Capture the cell that displays the provided text and extract its (X, Y) central coordinate. 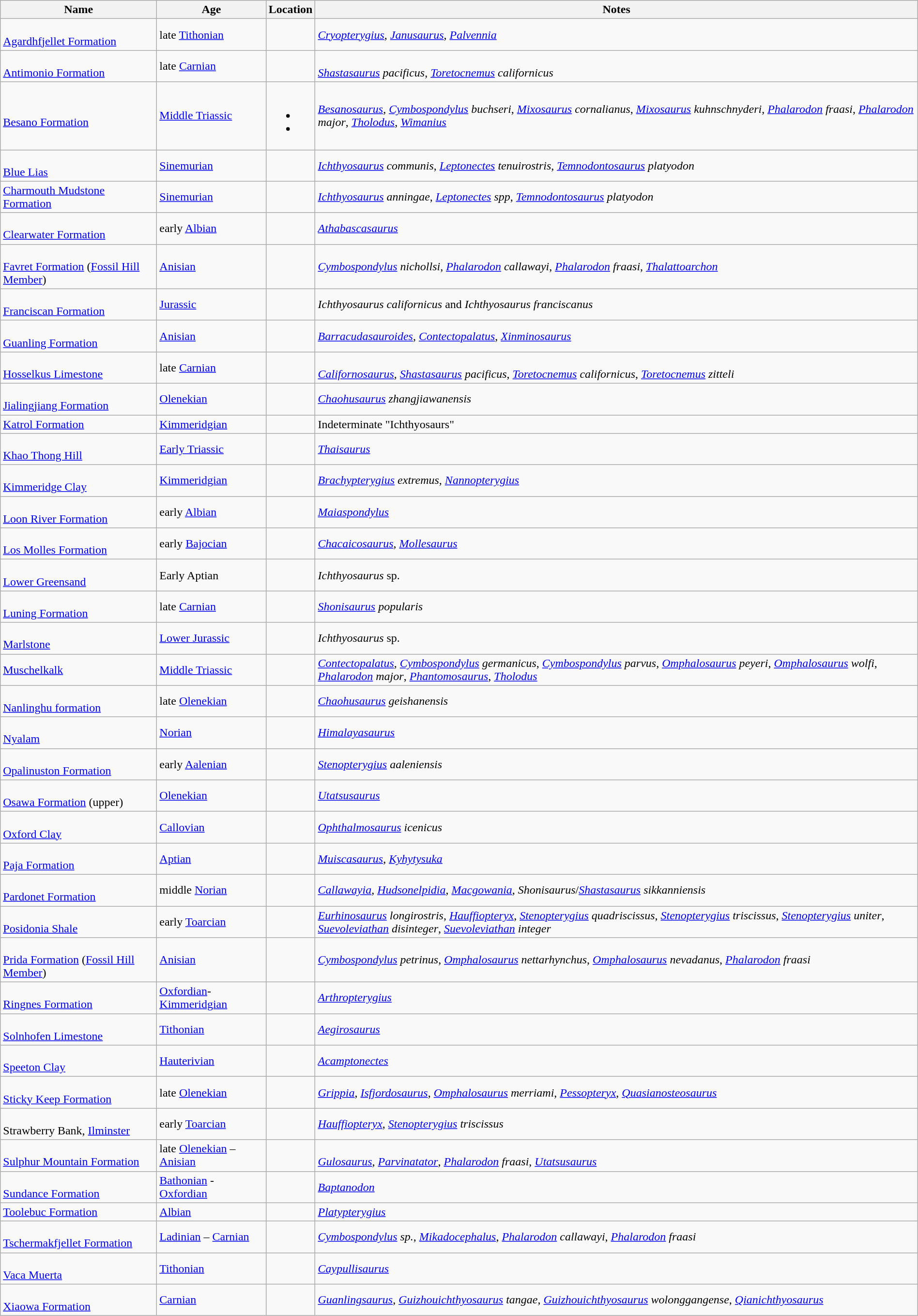
Sticky Keep Formation (78, 1093)
Guanlingsaurus, Guizhouichthyosaurus tangae, Guizhouichthyosaurus wolonggangense, Qianichthyosaurus (616, 1300)
Oxford Clay (78, 827)
Osawa Formation (upper) (78, 795)
Charmouth Mudstone Formation (78, 197)
Muiscasaurus, Kyhytysuka (616, 858)
Ophthalmosaurus icenicus (616, 827)
Toolebuc Formation (78, 1212)
Thaisaurus (616, 449)
Stenopterygius aaleniensis (616, 764)
Carnian (211, 1300)
late Olenekian – Anisian (211, 1156)
Ladinian – Carnian (211, 1237)
Himalayasaurus (616, 732)
Besano Formation (78, 116)
Los Molles Formation (78, 543)
Cymbospondylus petrinus, Omphalosaurus nettarhynchus, Omphalosaurus nevadanus, Phalarodon fraasi (616, 960)
Shastasaurus pacificus, Toretocnemus californicus (616, 66)
Notes (616, 10)
Norian (211, 732)
Age (211, 10)
late Tithonian (211, 35)
Gulosaurus, Parvinatator, Phalarodon fraasi, Utatsusaurus (616, 1156)
Aegirosaurus (616, 1030)
Cymbospondylus nichollsi, Phalarodon callawayi, Phalarodon fraasi, Thalattoarchon (616, 266)
Acamptonectes (616, 1061)
Lower Greensand (78, 575)
Hauterivian (211, 1061)
Marlstone (78, 638)
Katrol Formation (78, 424)
Cryopterygius, Janusaurus, Palvennia (616, 35)
Luning Formation (78, 606)
Callawayia, Hudsonelpidia, Macgowania, Shonisaurus/Shastasaurus sikkanniensis (616, 890)
Arthropterygius (616, 998)
Lower Jurassic (211, 638)
Callovian (211, 827)
Antimonio Formation (78, 66)
Xiaowa Formation (78, 1300)
Sundance Formation (78, 1187)
Posidonia Shale (78, 921)
Baptanodon (616, 1187)
Ringnes Formation (78, 998)
middle Norian (211, 890)
Indeterminate "Ichthyosaurs" (616, 424)
Chacaicosaurus, Mollesaurus (616, 543)
Khao Thong Hill (78, 449)
Franciscan Formation (78, 304)
Shonisaurus popularis (616, 606)
Muschelkalk (78, 669)
Guanling Formation (78, 336)
Nyalam (78, 732)
Pardonet Formation (78, 890)
Name (78, 10)
Loon River Formation (78, 512)
Vaca Muerta (78, 1268)
Ichthyosaurus anningae, Leptonectes spp, Temnodontosaurus platyodon (616, 197)
Brachypterygius extremus, Nannopterygius (616, 480)
Clearwater Formation (78, 229)
Speeton Clay (78, 1061)
Sulphur Mountain Formation (78, 1156)
Besanosaurus, Cymbospondylus buchseri, Mixosaurus cornalianus, Mixosaurus kuhnschnyderi, Phalarodon fraasi, Phalarodon major, Tholodus, Wimanius (616, 116)
Utatsusaurus (616, 795)
Strawberry Bank, Ilminster (78, 1124)
Blue Lias (78, 166)
Chaohusaurus zhangjiawanensis (616, 399)
Athabascasaurus (616, 229)
Jurassic (211, 304)
Tschermakfjellet Formation (78, 1237)
Hosselkus Limestone (78, 367)
Grippia, Isfjordosaurus, Omphalosaurus merriami, Pessopteryx, Quasianosteosaurus (616, 1093)
Early Aptian (211, 575)
Ichthyosaurus communis, Leptonectes tenuirostris, Temnodontosaurus platyodon (616, 166)
Kimmeridge Clay (78, 480)
Hauffiopteryx, Stenopterygius triscissus (616, 1124)
Chaohusaurus geishanensis (616, 701)
Californosaurus, Shastasaurus pacificus, Toretocnemus californicus, Toretocnemus zitteli (616, 367)
Prida Formation (Fossil Hill Member) (78, 960)
Nanlinghu formation (78, 701)
Maiaspondylus (616, 512)
Barracudasauroides, Contectopalatus, Xinminosaurus (616, 336)
Solnhofen Limestone (78, 1030)
Agardhfjellet Formation (78, 35)
early Bajocian (211, 543)
Oxfordian-Kimmeridgian (211, 998)
Albian (211, 1212)
Favret Formation (Fossil Hill Member) (78, 266)
Ichthyosaurus californicus and Ichthyosaurus franciscanus (616, 304)
Cymbospondylus sp., Mikadocephalus, Phalarodon callawayi, Phalarodon fraasi (616, 1237)
Bathonian - Oxfordian (211, 1187)
Opalinuston Formation (78, 764)
Caypullisaurus (616, 1268)
early Aalenian (211, 764)
Platypterygius (616, 1212)
Paja Formation (78, 858)
Early Triassic (211, 449)
Jialingjiang Formation (78, 399)
Location (291, 10)
Aptian (211, 858)
